Provide the [x, y] coordinate of the cell's center where the given text is located.  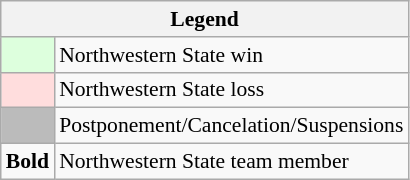
Postponement/Cancelation/Suspensions [231, 126]
Legend [205, 19]
Northwestern State win [231, 55]
Northwestern State loss [231, 90]
Bold [28, 162]
Northwestern State team member [231, 162]
